Identify which cell holds the provided text, then report its (X, Y) central coordinate. 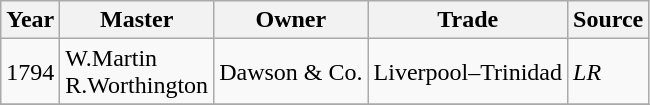
Year (30, 20)
W.MartinR.Worthington (137, 72)
Master (137, 20)
Trade (468, 20)
Liverpool–Trinidad (468, 72)
LR (608, 72)
Dawson & Co. (291, 72)
Source (608, 20)
Owner (291, 20)
1794 (30, 72)
